From the cell containing the given text, extract its center point as (x, y) coordinate. 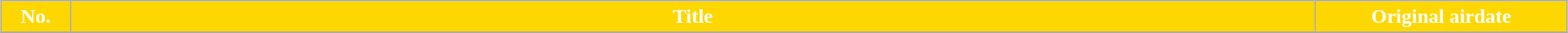
Title (693, 17)
Original airdate (1441, 17)
No. (35, 17)
